From the cell containing the given text, extract its center point as [x, y] coordinate. 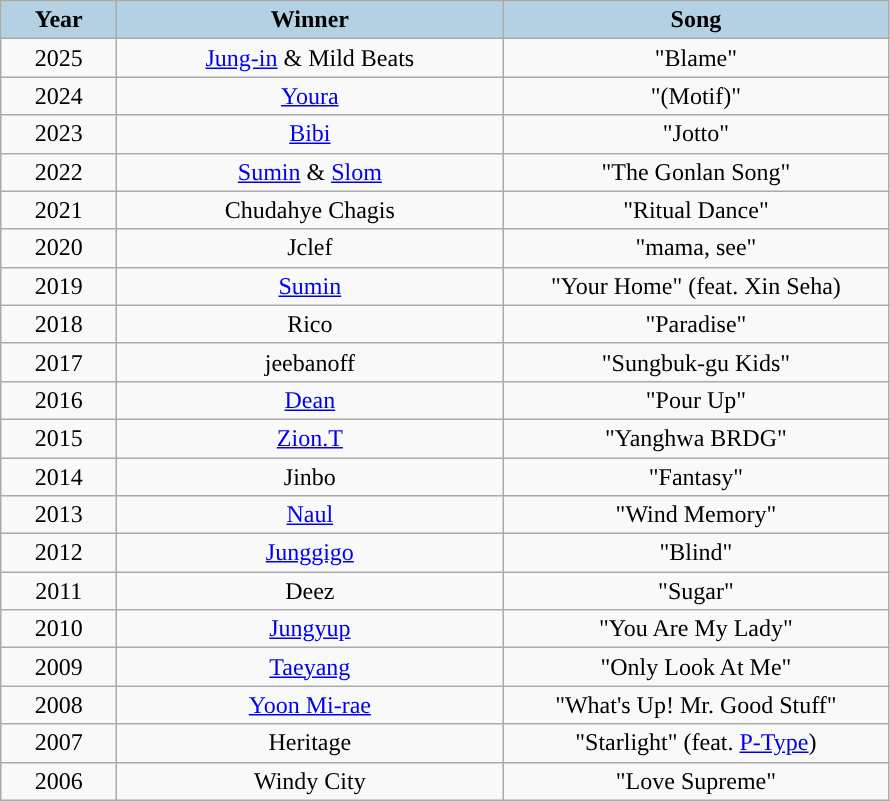
Jungyup [310, 629]
2017 [59, 362]
"mama, see" [696, 248]
Year [59, 20]
"Paradise" [696, 324]
"(Motif)" [696, 96]
2024 [59, 96]
Zion.T [310, 438]
Jung-in & Mild Beats [310, 58]
Taeyang [310, 667]
2015 [59, 438]
Jinbo [310, 477]
2021 [59, 210]
"The Gonlan Song" [696, 172]
2018 [59, 324]
Deez [310, 591]
"Only Look At Me" [696, 667]
Jclef [310, 248]
2008 [59, 705]
"Ritual Dance" [696, 210]
Dean [310, 400]
Sumin [310, 286]
"You Are My Lady" [696, 629]
Sumin & Slom [310, 172]
"Love Supreme" [696, 781]
2023 [59, 134]
"Pour Up" [696, 400]
2016 [59, 400]
2014 [59, 477]
Youra [310, 96]
2007 [59, 743]
"Your Home" (feat. Xin Seha) [696, 286]
"What's Up! Mr. Good Stuff" [696, 705]
"Wind Memory" [696, 515]
"Sungbuk-gu Kids" [696, 362]
2019 [59, 286]
Bibi [310, 134]
"Starlight" (feat. P-Type) [696, 743]
Junggigo [310, 553]
Song [696, 20]
Heritage [310, 743]
"Yanghwa BRDG" [696, 438]
"Sugar" [696, 591]
"Blind" [696, 553]
2011 [59, 591]
2012 [59, 553]
Chudahye Chagis [310, 210]
jeebanoff [310, 362]
"Jotto" [696, 134]
"Blame" [696, 58]
"Fantasy" [696, 477]
2009 [59, 667]
2006 [59, 781]
2025 [59, 58]
Windy City [310, 781]
2013 [59, 515]
Yoon Mi-rae [310, 705]
Rico [310, 324]
2020 [59, 248]
2022 [59, 172]
2010 [59, 629]
Winner [310, 20]
Naul [310, 515]
